Extract the [x, y] coordinate from the center of the cell holding the provided text.  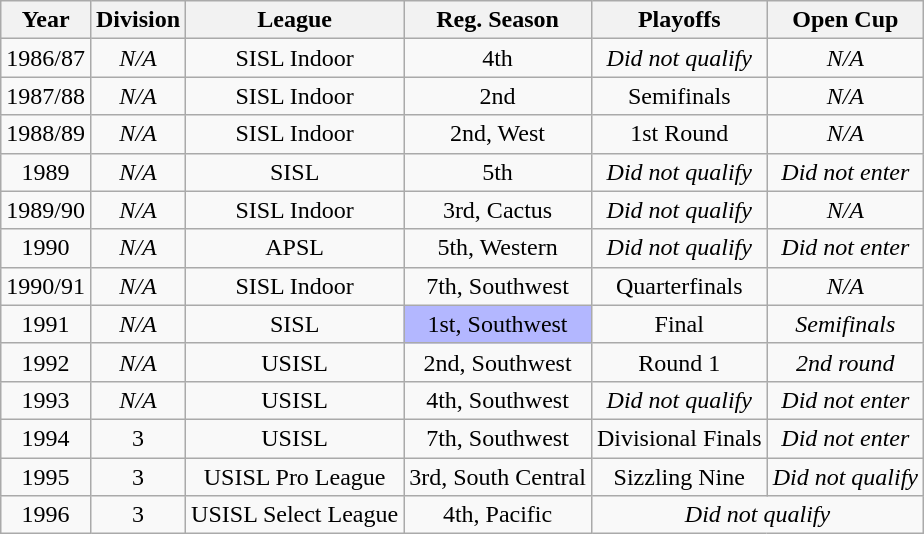
1st, Southwest [498, 324]
2nd round [845, 362]
Year [46, 20]
2nd [498, 96]
3rd, Cactus [498, 210]
1990/91 [46, 286]
Round 1 [679, 362]
Division [138, 20]
1991 [46, 324]
1st Round [679, 134]
Sizzling Nine [679, 477]
Quarterfinals [679, 286]
Final [679, 324]
1993 [46, 400]
Reg. Season [498, 20]
1996 [46, 515]
4th, Pacific [498, 515]
Playoffs [679, 20]
5th, Western [498, 248]
USISL Select League [295, 515]
USISL Pro League [295, 477]
1990 [46, 248]
League [295, 20]
1987/88 [46, 96]
3rd, South Central [498, 477]
4th, Southwest [498, 400]
1995 [46, 477]
1988/89 [46, 134]
Open Cup [845, 20]
1989/90 [46, 210]
5th [498, 172]
1986/87 [46, 58]
1989 [46, 172]
2nd, West [498, 134]
APSL [295, 248]
2nd, Southwest [498, 362]
4th [498, 58]
1992 [46, 362]
1994 [46, 438]
Divisional Finals [679, 438]
